Determine the (X, Y) coordinate at the center of the cell enclosing the given text.  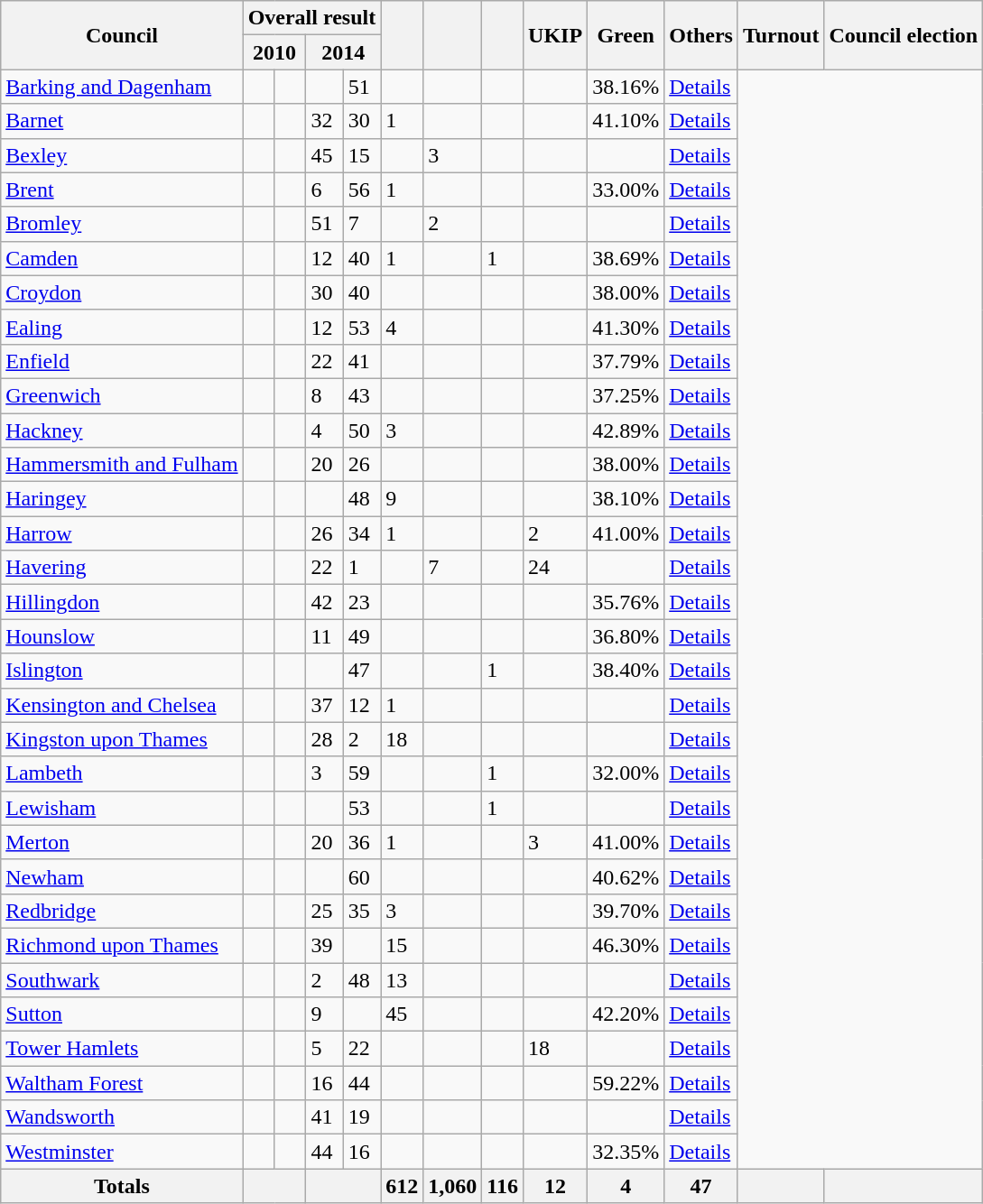
Totals (122, 1186)
56 (361, 190)
Sutton (122, 1014)
1,060 (453, 1186)
33.00% (626, 190)
Barnet (122, 121)
24 (556, 568)
Camden (122, 258)
46.30% (626, 945)
32 (325, 121)
Brent (122, 190)
Others (701, 35)
40.62% (626, 876)
39.70% (626, 911)
13 (403, 979)
43 (361, 395)
35 (361, 911)
Bexley (122, 155)
37.79% (626, 361)
38.10% (626, 499)
2014 (343, 52)
25 (325, 911)
Lambeth (122, 773)
Hammersmith and Fulham (122, 465)
Waltham Forest (122, 1083)
50 (361, 431)
Richmond upon Thames (122, 945)
38.69% (626, 258)
19 (361, 1117)
Kensington and Chelsea (122, 705)
41.10% (626, 121)
Southwark (122, 979)
Croydon (122, 292)
Havering (122, 568)
Merton (122, 842)
38.16% (626, 87)
2010 (274, 52)
Harrow (122, 533)
60 (361, 876)
Tower Hamlets (122, 1049)
11 (325, 636)
Bromley (122, 224)
8 (325, 395)
Haringey (122, 499)
34 (361, 533)
Overall result (312, 18)
UKIP (556, 35)
Ealing (122, 327)
37 (325, 705)
28 (325, 739)
38.40% (626, 671)
36 (361, 842)
Council (122, 35)
Wandsworth (122, 1117)
Lewisham (122, 808)
37.25% (626, 395)
35.76% (626, 602)
6 (325, 190)
Hillingdon (122, 602)
23 (361, 602)
Islington (122, 671)
Hackney (122, 431)
Council election (904, 35)
42.89% (626, 431)
Newham (122, 876)
Turnout (781, 35)
Redbridge (122, 911)
5 (325, 1049)
Enfield (122, 361)
Green (626, 35)
Greenwich (122, 395)
41.30% (626, 327)
612 (403, 1186)
116 (503, 1186)
Westminster (122, 1152)
39 (325, 945)
59 (361, 773)
42.20% (626, 1014)
Kingston upon Thames (122, 739)
36.80% (626, 636)
59.22% (626, 1083)
49 (361, 636)
Hounslow (122, 636)
42 (325, 602)
32.35% (626, 1152)
Barking and Dagenham (122, 87)
32.00% (626, 773)
